Identify which cell holds the provided text, then report its (x, y) central coordinate. 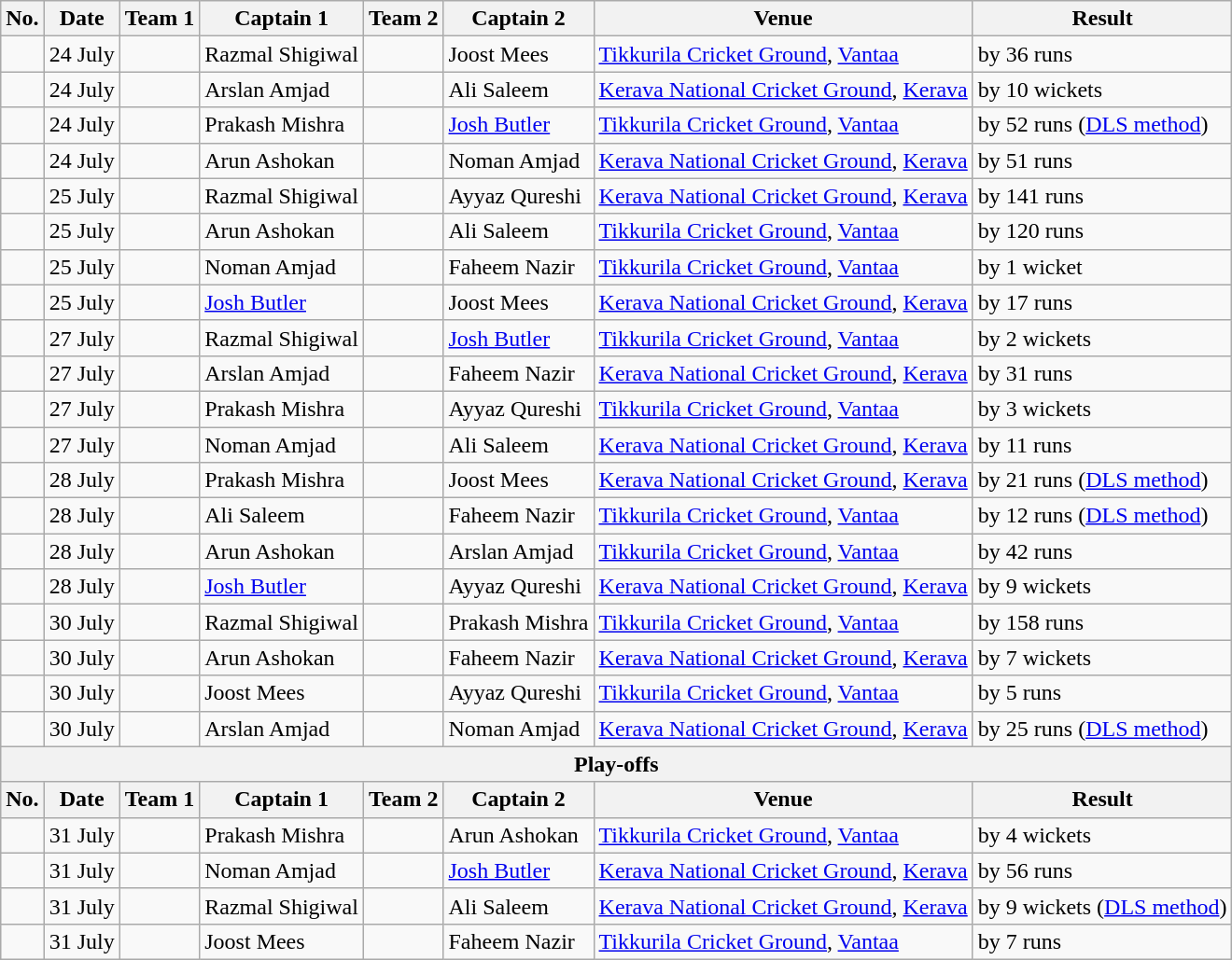
by 56 runs (1102, 870)
by 31 runs (1102, 373)
by 7 runs (1102, 941)
by 141 runs (1102, 196)
by 21 runs (DLS method) (1102, 480)
by 158 runs (1102, 622)
by 10 wickets (1102, 90)
by 42 runs (1102, 551)
by 1 wicket (1102, 267)
by 51 runs (1102, 160)
by 5 runs (1102, 693)
by 12 runs (DLS method) (1102, 516)
by 3 wickets (1102, 409)
by 9 wickets (1102, 587)
by 120 runs (1102, 231)
by 9 wickets (DLS method) (1102, 906)
by 2 wickets (1102, 338)
by 36 runs (1102, 54)
by 52 runs (DLS method) (1102, 125)
by 11 runs (1102, 445)
by 25 runs (DLS method) (1102, 729)
by 4 wickets (1102, 835)
by 17 runs (1102, 302)
by 7 wickets (1102, 658)
Play-offs (616, 764)
